Detect which cell encompasses the target text, then output its (X, Y) center coordinate. 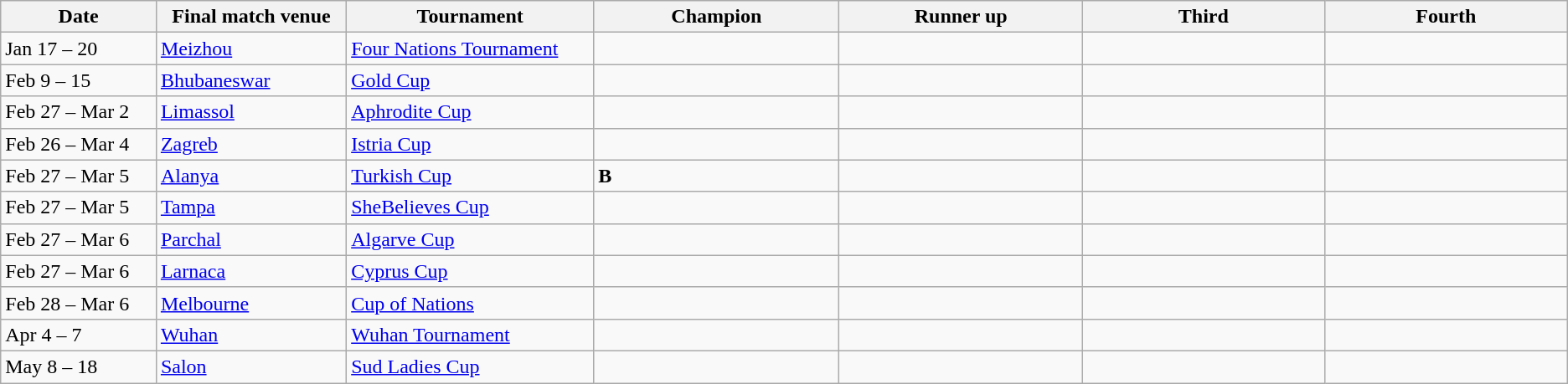
Melbourne (251, 303)
Istria Cup (471, 144)
Champion (717, 17)
Feb 27 – Mar 2 (79, 112)
Salon (251, 366)
Jan 17 – 20 (79, 49)
Larnaca (251, 271)
Cyprus Cup (471, 271)
Algarve Cup (471, 239)
May 8 – 18 (79, 366)
Apr 4 – 7 (79, 335)
Feb 28 – Mar 6 (79, 303)
B (717, 176)
Tampa (251, 207)
Turkish Cup (471, 176)
SheBelieves Cup (471, 207)
Final match venue (251, 17)
Meizhou (251, 49)
Feb 9 – 15 (79, 80)
Cup of Nations (471, 303)
Alanya (251, 176)
Sud Ladies Cup (471, 366)
Tournament (471, 17)
Feb 26 – Mar 4 (79, 144)
Limassol (251, 112)
Parchal (251, 239)
Aphrodite Cup (471, 112)
Third (1203, 17)
Bhubaneswar (251, 80)
Fourth (1446, 17)
Gold Cup (471, 80)
Wuhan Tournament (471, 335)
Four Nations Tournament (471, 49)
Runner up (961, 17)
Date (79, 17)
Zagreb (251, 144)
Wuhan (251, 335)
